For the text-containing cell, return its midpoint in [X, Y] coordinate format. 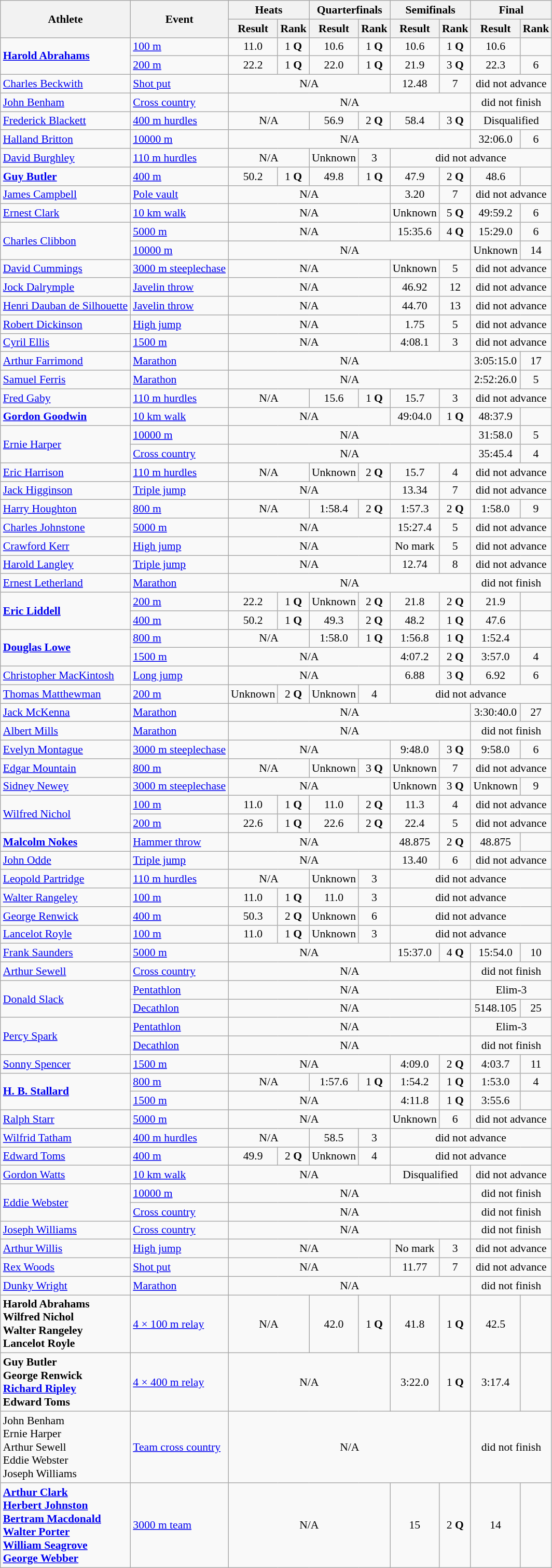
Christopher MacKintosh [65, 676]
Sidney Newey [65, 786]
42.5 [495, 1324]
5148.105 [495, 1008]
John Benham [65, 102]
35:45.4 [495, 454]
48:37.9 [495, 417]
47.9 [415, 176]
Arthur Farrimond [65, 361]
21.8 [415, 602]
22.4 [415, 824]
Wilfred Nichol [65, 814]
Pole vault [180, 195]
1:57.6 [334, 1082]
Rex Woods [65, 1267]
11 [536, 1064]
Athlete [65, 19]
Thomas Matthewman [65, 694]
56.9 [334, 121]
Eddie Webster [65, 1202]
Harold Abrahams [65, 56]
13 [456, 306]
Ernest Clark [65, 213]
1:58.4 [334, 509]
46.92 [415, 288]
41.8 [415, 1324]
3.20 [415, 195]
Team cross country [180, 1447]
15:37.0 [415, 953]
48.6 [495, 176]
15:54.0 [495, 953]
Eric Harrison [65, 472]
Joseph Williams [65, 1230]
Ernest Letherland [65, 583]
Henri Dauban de Silhouette [65, 306]
15 [415, 1525]
Jock Dalrymple [65, 288]
9:58.0 [495, 749]
Final [511, 10]
Gordon Watts [65, 1175]
13.34 [415, 490]
Arthur Sewell [65, 972]
3:05:15.0 [495, 361]
17 [536, 361]
Percy Spark [65, 1036]
Wilfrid Tatham [65, 1138]
12.48 [415, 84]
4:11.8 [415, 1101]
Quarterfinals [350, 10]
Long jump [180, 676]
10 [536, 953]
2:52:26.0 [495, 380]
Heats [269, 10]
Event [180, 19]
Harry Houghton [65, 509]
4 × 400 m relay [180, 1382]
5 Q [456, 213]
John Odde [65, 861]
Leopold Partridge [65, 879]
David Burghley [65, 158]
Hammer throw [180, 842]
Ernie Harper [65, 444]
Evelyn Montague [65, 749]
Donald Slack [65, 999]
1:54.2 [415, 1082]
44.70 [415, 306]
1.75 [415, 324]
Walter Rangeley [65, 897]
31:58.0 [495, 435]
Charles Clibbon [65, 241]
Halland Britton [65, 140]
Semifinals [431, 10]
4:03.7 [495, 1064]
Eric Liddell [65, 610]
Guy Butler George Renwick Richard Ripley Edward Toms [65, 1382]
22.3 [495, 65]
Albert Mills [65, 731]
Robert Dickinson [65, 324]
3:57.0 [495, 657]
3:17.4 [495, 1382]
49.9 [253, 1156]
Frank Saunders [65, 953]
Arthur Clark Herbert Johnston Bertram Macdonald Walter Porter William Seagrove George Webber [65, 1525]
50.3 [253, 916]
13.40 [415, 861]
4 × 100 m relay [180, 1324]
42.0 [334, 1324]
Fred Gaby [65, 398]
Dunky Wright [65, 1286]
11.3 [415, 805]
49.8 [334, 176]
1:56.8 [415, 638]
4:09.0 [415, 1064]
49:59.2 [495, 213]
32:06.0 [495, 140]
Sonny Spencer [65, 1064]
Charles Johnstone [65, 528]
15:29.0 [495, 232]
Lancelot Royle [65, 934]
49.3 [334, 620]
1:52.4 [495, 638]
12 [456, 288]
49:04.0 [415, 417]
Samuel Ferris [65, 380]
8 [456, 565]
James Campbell [65, 195]
Jack McKenna [65, 713]
6.88 [415, 676]
58.4 [415, 121]
H. B. Stallard [65, 1091]
Gordon Goodwin [65, 417]
47.6 [495, 620]
1:53.0 [495, 1082]
Crawford Kerr [65, 546]
11.77 [415, 1267]
Harold Abrahams Wilfred Nichol Walter Rangeley Lancelot Royle [65, 1324]
15:35.6 [415, 232]
Edgar Mountain [65, 768]
George Renwick [65, 916]
25 [536, 1008]
3000 m team [180, 1525]
John Benham Ernie Harper Arthur Sewell Eddie Webster Joseph Williams [65, 1447]
48.2 [415, 620]
3:22.0 [415, 1382]
3:30:40.0 [495, 713]
Ralph Starr [65, 1120]
27 [536, 713]
Arthur Willis [65, 1249]
4:07.2 [415, 657]
22.0 [334, 65]
Edward Toms [65, 1156]
David Cummings [65, 269]
3:55.6 [495, 1101]
Malcolm Nokes [65, 842]
Douglas Lowe [65, 648]
Harold Langley [65, 565]
Jack Higginson [65, 490]
Guy Butler [65, 176]
15.6 [334, 398]
6.92 [495, 676]
1:57.3 [415, 509]
Frederick Blackett [65, 121]
15:27.4 [415, 528]
58.5 [334, 1138]
4:08.1 [415, 343]
Charles Beckwith [65, 84]
12.74 [415, 565]
9:48.0 [415, 749]
Cyril Ellis [65, 343]
